Provide the (X, Y) coordinate of the cell's center where the given text is located.  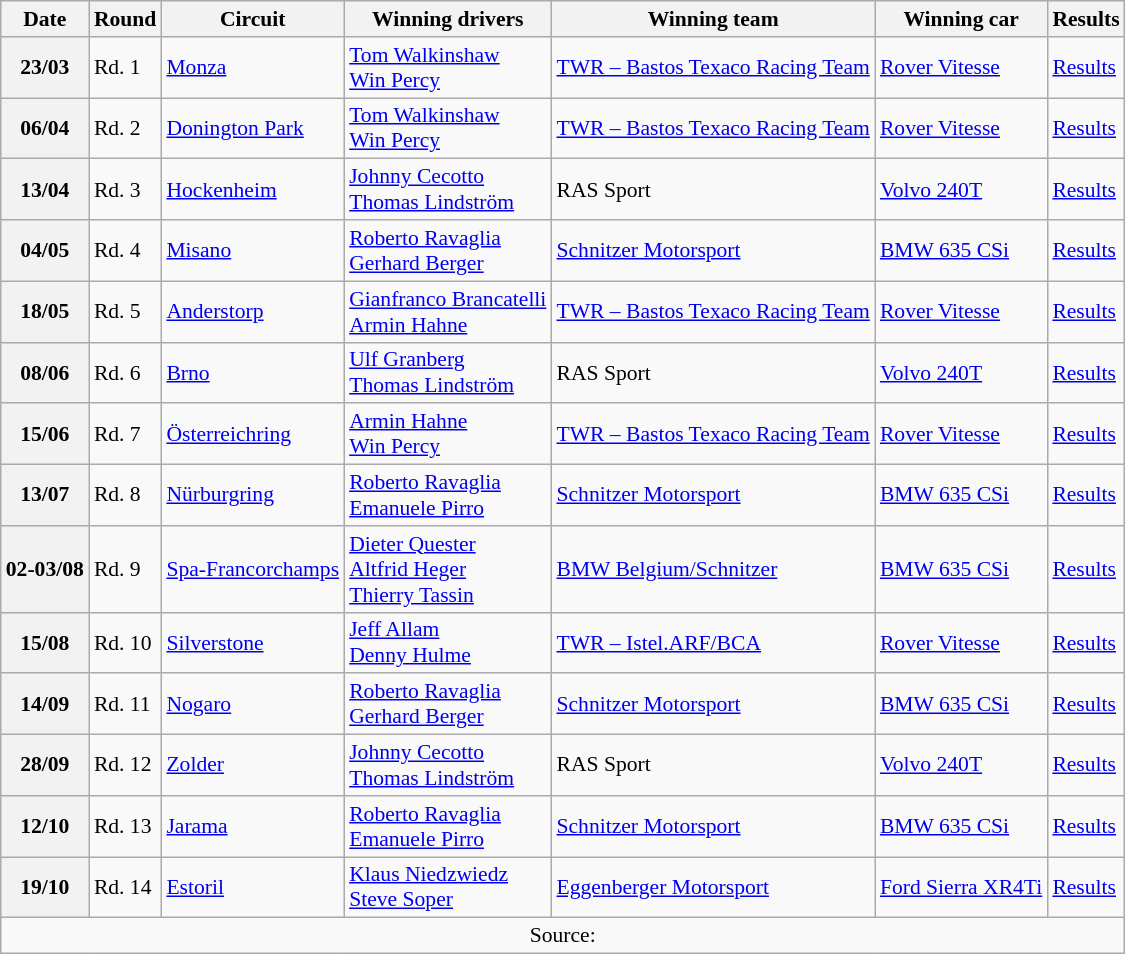
Winning drivers (448, 19)
Ulf Granberg Thomas Lindström (448, 372)
Jeff Allam Denny Hulme (448, 642)
Rd. 9 (126, 570)
Rd. 14 (126, 888)
BMW Belgium/Schnitzer (712, 570)
15/08 (45, 642)
Donington Park (252, 128)
Winning team (712, 19)
Anderstorp (252, 312)
Rd. 11 (126, 704)
Rd. 2 (126, 128)
Date (45, 19)
28/09 (45, 766)
Rd. 7 (126, 434)
Ford Sierra XR4Ti (961, 888)
Rd. 6 (126, 372)
Hockenheim (252, 190)
Nürburgring (252, 496)
23/03 (45, 68)
Rd. 10 (126, 642)
Silverstone (252, 642)
Estoril (252, 888)
Dieter Quester Altfrid Heger Thierry Tassin (448, 570)
Brno (252, 372)
Spa-Francorchamps (252, 570)
13/04 (45, 190)
Monza (252, 68)
Rd. 8 (126, 496)
Winning car (961, 19)
Österreichring (252, 434)
Misano (252, 250)
19/10 (45, 888)
Source: (563, 936)
Rd. 12 (126, 766)
Rd. 5 (126, 312)
15/06 (45, 434)
Klaus Niedzwiedz Steve Soper (448, 888)
04/05 (45, 250)
Gianfranco Brancatelli Armin Hahne (448, 312)
12/10 (45, 826)
Rd. 13 (126, 826)
Jarama (252, 826)
14/09 (45, 704)
TWR – Istel.ARF/BCA (712, 642)
Rd. 3 (126, 190)
Round (126, 19)
Eggenberger Motorsport (712, 888)
Rd. 1 (126, 68)
06/04 (45, 128)
02-03/08 (45, 570)
Nogaro (252, 704)
Zolder (252, 766)
Rd. 4 (126, 250)
Armin Hahne Win Percy (448, 434)
13/07 (45, 496)
08/06 (45, 372)
Circuit (252, 19)
18/05 (45, 312)
